Extract the (X, Y) coordinate from the center of the cell holding the provided text.  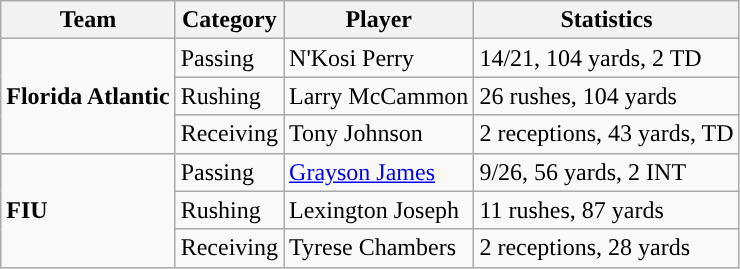
Tony Johnson (379, 134)
Player (379, 20)
9/26, 56 yards, 2 INT (606, 172)
2 receptions, 28 yards (606, 248)
Larry McCammon (379, 96)
Statistics (606, 20)
Tyrese Chambers (379, 248)
2 receptions, 43 yards, TD (606, 134)
Lexington Joseph (379, 210)
11 rushes, 87 yards (606, 210)
Category (229, 20)
Grayson James (379, 172)
FIU (88, 210)
Florida Atlantic (88, 96)
26 rushes, 104 yards (606, 96)
N'Kosi Perry (379, 58)
14/21, 104 yards, 2 TD (606, 58)
Team (88, 20)
